Detect which cell encompasses the target text, then output its [x, y] center coordinate. 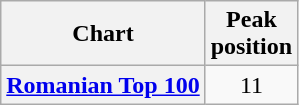
Chart [103, 34]
Peakposition [251, 34]
Romanian Top 100 [103, 85]
11 [251, 85]
